Return the (X, Y) coordinate for the center point of the cell that contains the specified text.  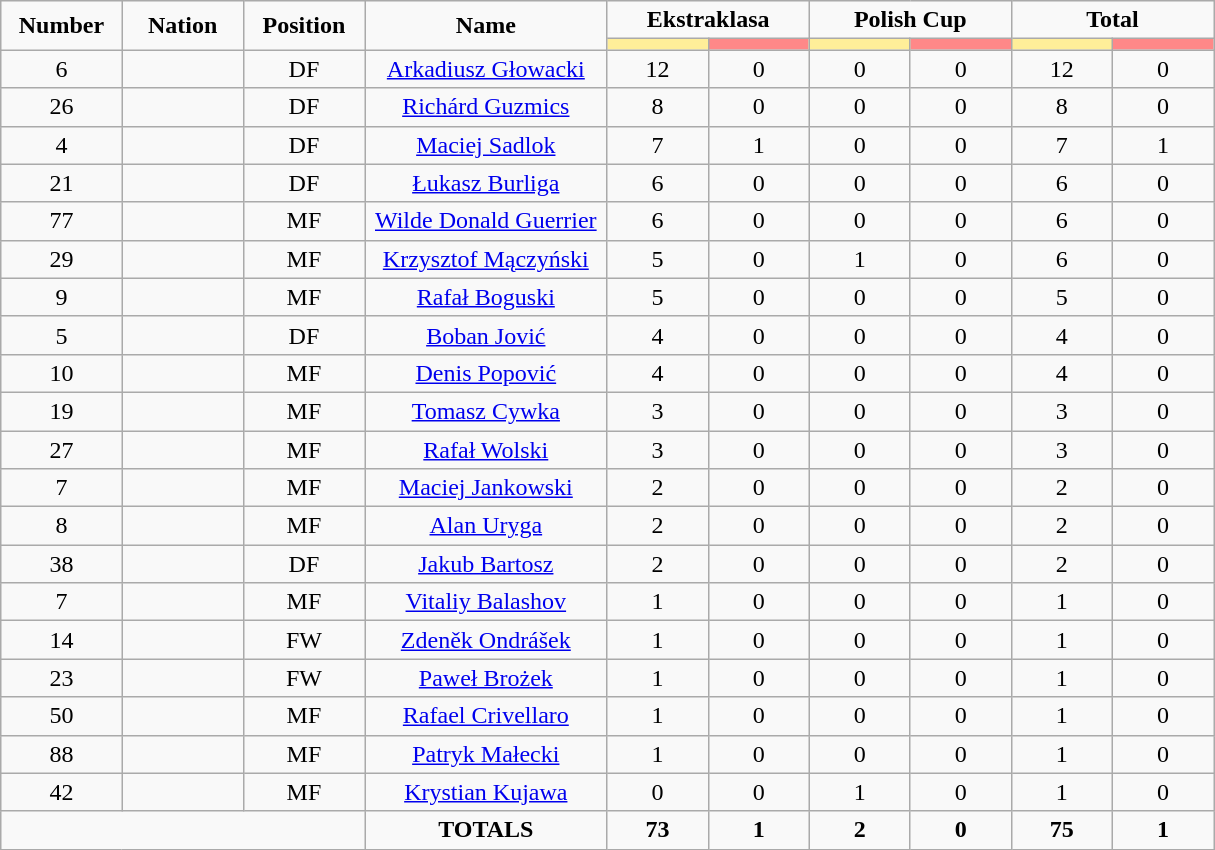
Alan Uryga (486, 526)
14 (62, 640)
Number (62, 26)
19 (62, 411)
Krystian Kujawa (486, 792)
Patryk Małecki (486, 754)
Tomasz Cywka (486, 411)
Rafael Crivellaro (486, 716)
50 (62, 716)
Jakub Bartosz (486, 564)
Name (486, 26)
26 (62, 107)
Łukasz Burliga (486, 183)
Arkadiusz Głowacki (486, 69)
Krzysztof Mączyński (486, 259)
Richárd Guzmics (486, 107)
38 (62, 564)
Vitaliy Balashov (486, 602)
Boban Jović (486, 335)
9 (62, 297)
Rafał Boguski (486, 297)
Position (304, 26)
Polish Cup (910, 20)
29 (62, 259)
75 (1062, 830)
10 (62, 373)
Rafał Wolski (486, 449)
Zdeněk Ondrášek (486, 640)
88 (62, 754)
Total (1112, 20)
Denis Popović (486, 373)
Ekstraklasa (708, 20)
TOTALS (486, 830)
27 (62, 449)
42 (62, 792)
Paweł Brożek (486, 678)
Nation (182, 26)
Maciej Jankowski (486, 488)
Maciej Sadlok (486, 145)
21 (62, 183)
Wilde Donald Guerrier (486, 221)
23 (62, 678)
77 (62, 221)
73 (658, 830)
